Scan for the cell matching the given text and deliver its (X, Y) coordinate at center. 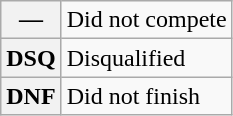
Did not finish (146, 96)
Did not compete (146, 20)
DSQ (31, 58)
— (31, 20)
DNF (31, 96)
Disqualified (146, 58)
